Detect which cell encompasses the target text, then output its [X, Y] center coordinate. 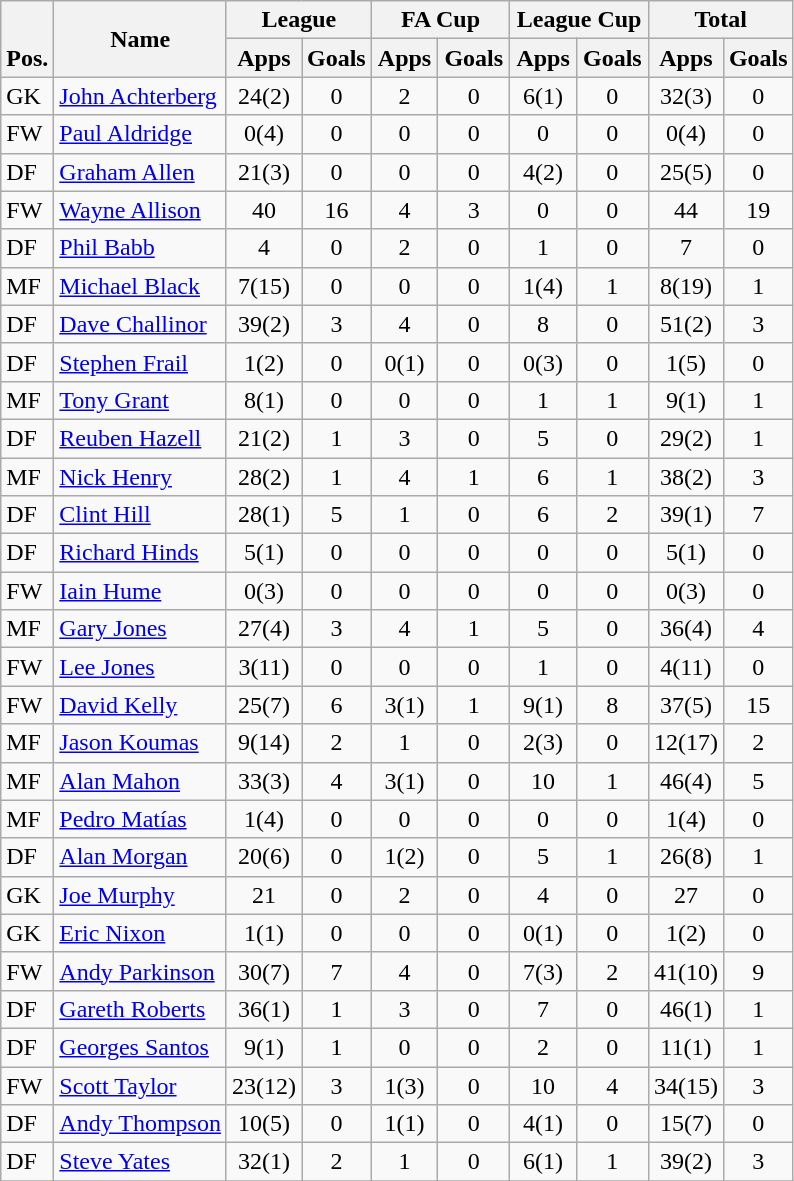
32(3) [686, 96]
28(1) [264, 515]
Jason Koumas [140, 743]
51(2) [686, 324]
23(12) [264, 1085]
Graham Allen [140, 172]
Lee Jones [140, 667]
2(3) [544, 743]
Dave Challinor [140, 324]
9 [758, 971]
15 [758, 705]
Pedro Matías [140, 819]
8(19) [686, 286]
Tony Grant [140, 400]
Andy Thompson [140, 1124]
12(17) [686, 743]
Paul Aldridge [140, 134]
41(10) [686, 971]
21(2) [264, 438]
38(2) [686, 477]
19 [758, 210]
29(2) [686, 438]
Gareth Roberts [140, 1009]
37(5) [686, 705]
27(4) [264, 629]
Richard Hinds [140, 553]
8(1) [264, 400]
Reuben Hazell [140, 438]
John Achterberg [140, 96]
24(2) [264, 96]
21 [264, 895]
David Kelly [140, 705]
Nick Henry [140, 477]
League Cup [580, 20]
46(4) [686, 781]
46(1) [686, 1009]
1(5) [686, 362]
Joe Murphy [140, 895]
Scott Taylor [140, 1085]
Eric Nixon [140, 933]
Iain Hume [140, 591]
26(8) [686, 857]
40 [264, 210]
Michael Black [140, 286]
9(14) [264, 743]
Georges Santos [140, 1047]
20(6) [264, 857]
4(2) [544, 172]
FA Cup [440, 20]
27 [686, 895]
Total [720, 20]
4(1) [544, 1124]
30(7) [264, 971]
16 [337, 210]
1(3) [404, 1085]
15(7) [686, 1124]
Stephen Frail [140, 362]
7(15) [264, 286]
44 [686, 210]
28(2) [264, 477]
Andy Parkinson [140, 971]
Alan Morgan [140, 857]
Alan Mahon [140, 781]
21(3) [264, 172]
3(11) [264, 667]
34(15) [686, 1085]
11(1) [686, 1047]
Phil Babb [140, 248]
4(11) [686, 667]
7(3) [544, 971]
33(3) [264, 781]
Name [140, 39]
36(4) [686, 629]
League [298, 20]
25(5) [686, 172]
39(1) [686, 515]
32(1) [264, 1162]
Steve Yates [140, 1162]
36(1) [264, 1009]
10(5) [264, 1124]
Wayne Allison [140, 210]
Pos. [28, 39]
Gary Jones [140, 629]
Clint Hill [140, 515]
25(7) [264, 705]
